Pinpoint the cell where the given text exists, returning its (x, y) midpoint coordinate. 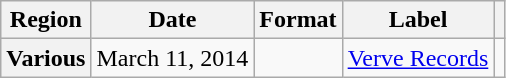
March 11, 2014 (172, 58)
Various (46, 58)
Date (172, 20)
Label (418, 20)
Region (46, 20)
Verve Records (418, 58)
Format (298, 20)
